Return (X, Y) of the center of cell containing provided text 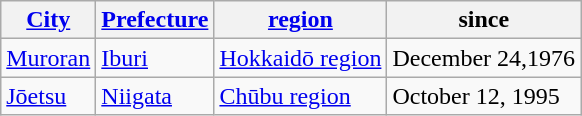
Jōetsu (48, 96)
Chūbu region (300, 96)
October 12, 1995 (484, 96)
Iburi (155, 58)
since (484, 20)
Prefecture (155, 20)
December 24,1976 (484, 58)
Hokkaidō region (300, 58)
region (300, 20)
Niigata (155, 96)
Muroran (48, 58)
City (48, 20)
